Output the (x, y) coordinate of the center of the cell containing the given text.  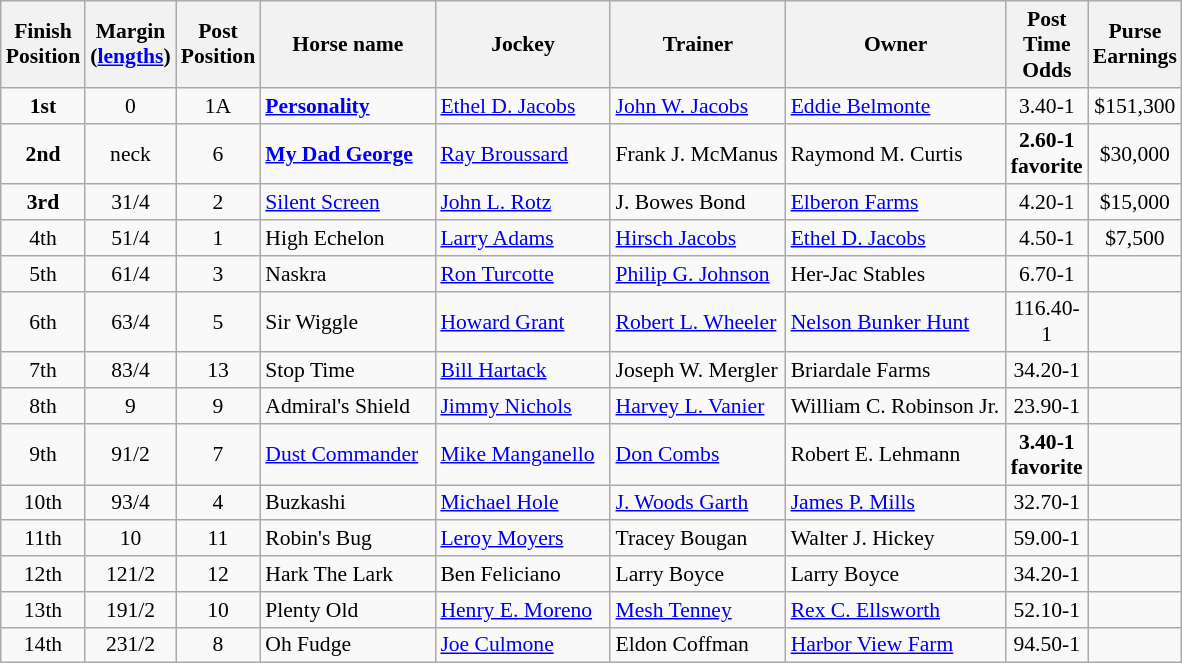
Ron Turcotte (522, 274)
6.70-1 (1047, 274)
Joe Culmone (522, 645)
8th (43, 406)
0 (130, 106)
John L. Rotz (522, 203)
1st (43, 106)
4 (218, 503)
John W. Jacobs (698, 106)
Robert L. Wheeler (698, 322)
Mesh Tenney (698, 610)
7 (218, 454)
59.00-1 (1047, 539)
PostTime Odds (1047, 44)
Harvey L. Vanier (698, 406)
Plenty Old (348, 610)
Philip G. Johnson (698, 274)
Stop Time (348, 371)
Owner (896, 44)
11 (218, 539)
6th (43, 322)
7th (43, 371)
Mike Manganello (522, 454)
Robert E. Lehmann (896, 454)
5 (218, 322)
$151,300 (1135, 106)
231/2 (130, 645)
$15,000 (1135, 203)
Briardale Farms (896, 371)
63/4 (130, 322)
Hark The Lark (348, 574)
Eddie Belmonte (896, 106)
Naskra (348, 274)
3.40-1favorite (1047, 454)
Finish Position (43, 44)
Elberon Farms (896, 203)
5th (43, 274)
William C. Robinson Jr. (896, 406)
Harbor View Farm (896, 645)
83/4 (130, 371)
J. Woods Garth (698, 503)
8 (218, 645)
191/2 (130, 610)
High Echelon (348, 238)
Nelson Bunker Hunt (896, 322)
Walter J. Hickey (896, 539)
93/4 (130, 503)
Bill Hartack (522, 371)
Larry Adams (522, 238)
Jockey (522, 44)
3.40-1 (1047, 106)
1 (218, 238)
121/2 (130, 574)
Joseph W. Mergler (698, 371)
Hirsch Jacobs (698, 238)
Jimmy Nichols (522, 406)
2.60-1 favorite (1047, 154)
Margin (lengths) (130, 44)
$30,000 (1135, 154)
13th (43, 610)
32.70-1 (1047, 503)
Rex C. Ellsworth (896, 610)
11th (43, 539)
Leroy Moyers (522, 539)
14th (43, 645)
2 (218, 203)
Personality (348, 106)
Oh Fudge (348, 645)
Silent Screen (348, 203)
Henry E. Moreno (522, 610)
PostPosition (218, 44)
Robin's Bug (348, 539)
Buzkashi (348, 503)
Frank J. McManus (698, 154)
13 (218, 371)
Horse name (348, 44)
23.90-1 (1047, 406)
J. Bowes Bond (698, 203)
Sir Wiggle (348, 322)
116.40-1 (1047, 322)
Admiral's Shield (348, 406)
3 (218, 274)
Dust Commander (348, 454)
Eldon Coffman (698, 645)
3rd (43, 203)
12 (218, 574)
Raymond M. Curtis (896, 154)
1A (218, 106)
Ray Broussard (522, 154)
Don Combs (698, 454)
10th (43, 503)
2nd (43, 154)
9th (43, 454)
61/4 (130, 274)
James P. Mills (896, 503)
52.10-1 (1047, 610)
My Dad George (348, 154)
31/4 (130, 203)
4.20-1 (1047, 203)
Tracey Bougan (698, 539)
4th (43, 238)
Howard Grant (522, 322)
neck (130, 154)
Ben Feliciano (522, 574)
PurseEarnings (1135, 44)
Her-Jac Stables (896, 274)
Michael Hole (522, 503)
12th (43, 574)
4.50-1 (1047, 238)
Trainer (698, 44)
51/4 (130, 238)
6 (218, 154)
94.50-1 (1047, 645)
$7,500 (1135, 238)
91/2 (130, 454)
